Provide the [X, Y] coordinate of the cell's center where the given text is located.  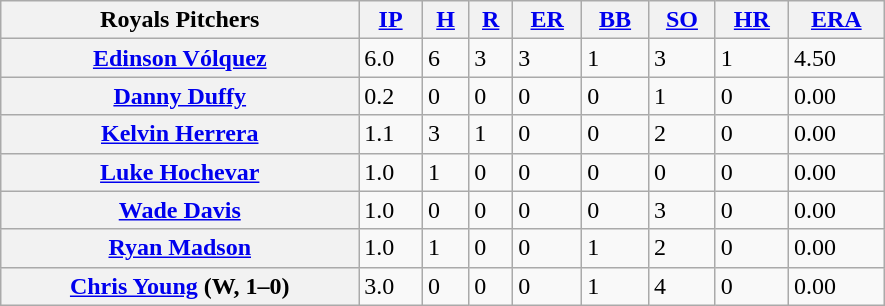
0.2 [391, 96]
Edinson Vólquez [180, 58]
3.0 [391, 286]
4.50 [836, 58]
IP [391, 20]
ERA [836, 20]
Danny Duffy [180, 96]
Luke Hochevar [180, 172]
6 [445, 58]
Chris Young (W, 1–0) [180, 286]
Ryan Madson [180, 248]
R [491, 20]
6.0 [391, 58]
BB [616, 20]
SO [682, 20]
Wade Davis [180, 210]
Royals Pitchers [180, 20]
4 [682, 286]
1.1 [391, 134]
H [445, 20]
Kelvin Herrera [180, 134]
HR [752, 20]
ER [548, 20]
